For the text-containing cell, return its midpoint in (x, y) coordinate format. 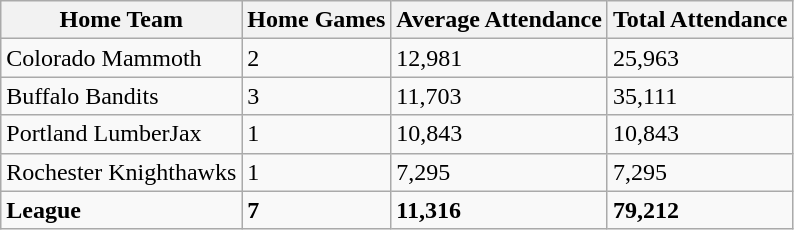
2 (316, 58)
Home Team (122, 20)
Home Games (316, 20)
Buffalo Bandits (122, 96)
Rochester Knighthawks (122, 172)
79,212 (700, 210)
11,316 (500, 210)
Portland LumberJax (122, 134)
12,981 (500, 58)
Average Attendance (500, 20)
3 (316, 96)
Total Attendance (700, 20)
11,703 (500, 96)
7 (316, 210)
League (122, 210)
Colorado Mammoth (122, 58)
35,111 (700, 96)
25,963 (700, 58)
